Locate the cell with the specified text and output its [X, Y] center coordinate. 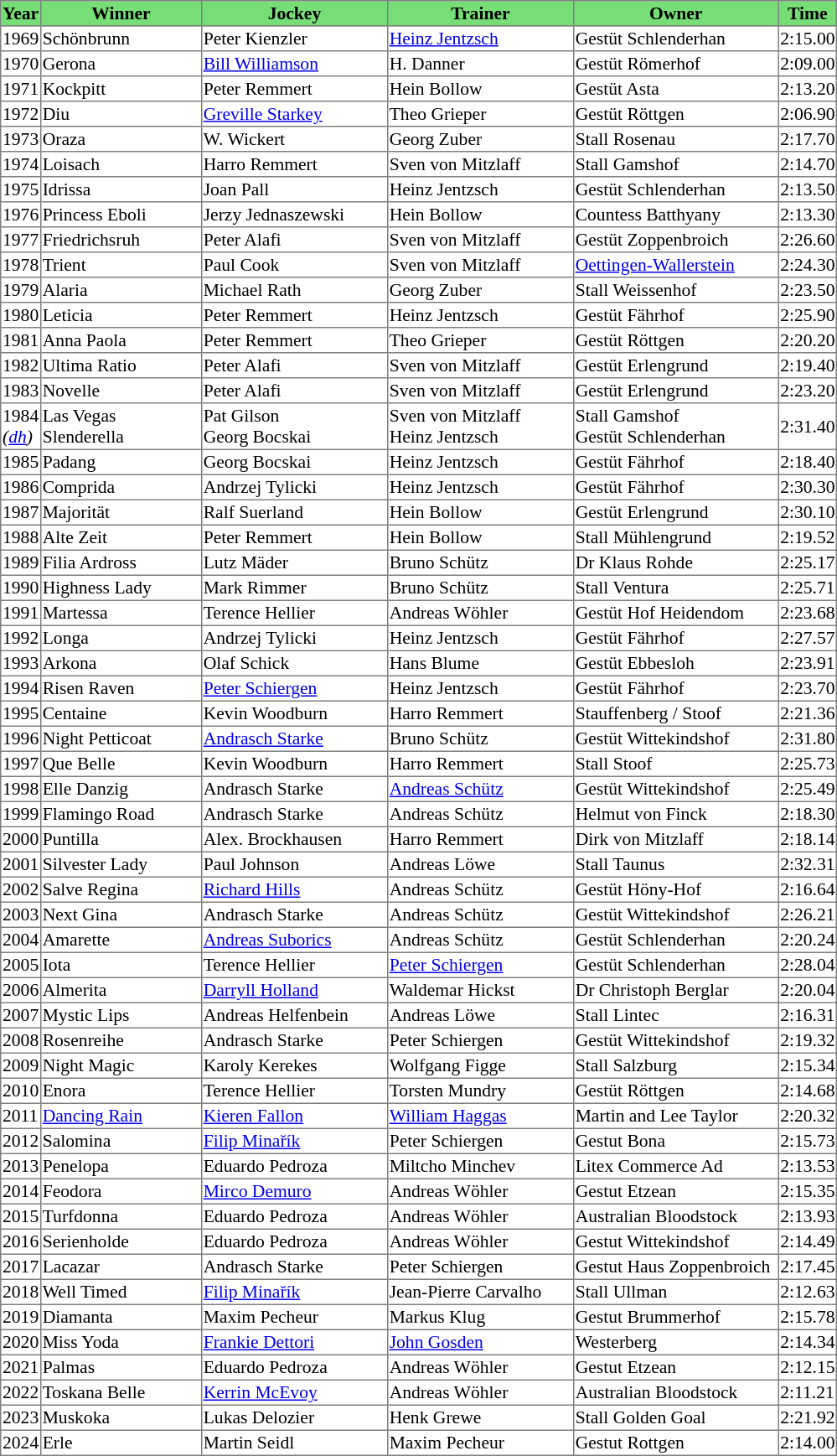
Oettingen-Wallerstein [675, 265]
Salve Regina [121, 889]
Sven von MitzlaffHeinz Jentzsch [480, 427]
Stall Gamshof [675, 164]
2:18.30 [808, 814]
Alte Zeit [121, 537]
Princess Eboli [121, 215]
Karoly Kerekes [294, 1065]
2:31.40 [808, 427]
Night Petticoat [121, 738]
Iota [121, 965]
2:20.32 [808, 1116]
2:13.93 [808, 1216]
Diu [121, 114]
Bill Williamson [294, 64]
Salomina [121, 1141]
Stall Rosenau [675, 139]
2012 [21, 1141]
Centaine [121, 713]
Ultima Ratio [121, 365]
2022 [21, 1392]
2011 [21, 1116]
Peter Kienzler [294, 39]
Lacazar [121, 1267]
2008 [21, 1040]
Dancing Rain [121, 1116]
2020 [21, 1342]
Martessa [121, 613]
Stall Taunus [675, 864]
Stall Weissenhof [675, 290]
Enora [121, 1091]
2:19.32 [808, 1040]
2:20.24 [808, 940]
2:21.92 [808, 1417]
2:16.31 [808, 1015]
Gestüt Hof Heidendom [675, 613]
2:25.73 [808, 764]
Gestut Rottgen [675, 1443]
2:20.20 [808, 340]
Andreas Helfenbein [294, 1015]
Olaf Schick [294, 663]
2:30.10 [808, 512]
2009 [21, 1065]
Paul Cook [294, 265]
Turfdonna [121, 1216]
2:26.21 [808, 915]
Wolfgang Figge [480, 1065]
Anna Paola [121, 340]
1991 [21, 613]
Stall Ullman [675, 1292]
Mystic Lips [121, 1015]
Time [808, 13]
Kieren Fallon [294, 1116]
Serienholde [121, 1241]
2:23.91 [808, 663]
Pat GilsonGeorg Bocskai [294, 427]
2024 [21, 1443]
2:15.78 [808, 1317]
2:14.00 [808, 1443]
Stall Golden Goal [675, 1417]
Well Timed [121, 1292]
1969 [21, 39]
Night Magic [121, 1065]
Gestüt Ebbesloh [675, 663]
2:15.35 [808, 1191]
Waldemar Hickst [480, 990]
2:13.53 [808, 1166]
Andreas Suborics [294, 940]
2:23.50 [808, 290]
2:30.30 [808, 487]
Gestut Bona [675, 1141]
2:23.70 [808, 688]
1978 [21, 265]
Idrissa [121, 189]
2:26.60 [808, 240]
2004 [21, 940]
Georg Bocskai [294, 462]
2002 [21, 889]
1984(dh) [21, 427]
1996 [21, 738]
2:14.49 [808, 1241]
Trient [121, 265]
Stall Salzburg [675, 1065]
Loisach [121, 164]
2014 [21, 1191]
2001 [21, 864]
John Gosden [480, 1342]
Joan Pall [294, 189]
Alex. Brockhausen [294, 839]
Friedrichsruh [121, 240]
2017 [21, 1267]
Kerrin McEvoy [294, 1392]
Dr Christoph Berglar [675, 990]
2:14.34 [808, 1342]
Gestüt Zoppenbroich [675, 240]
Arkona [121, 663]
2:16.64 [808, 889]
2:20.04 [808, 990]
Mirco Demuro [294, 1191]
2:13.20 [808, 89]
2:18.40 [808, 462]
Year [21, 13]
2:18.14 [808, 839]
Stauffenberg / Stoof [675, 713]
1998 [21, 789]
2:12.15 [808, 1367]
Palmas [121, 1367]
Padang [121, 462]
2:13.30 [808, 215]
Miltcho Minchev [480, 1166]
1975 [21, 189]
Almerita [121, 990]
Michael Rath [294, 290]
2:31.80 [808, 738]
Trainer [480, 13]
Flamingo Road [121, 814]
Markus Klug [480, 1317]
Countess Batthyany [675, 215]
1983 [21, 391]
1981 [21, 340]
2005 [21, 965]
Stall Ventura [675, 588]
2:25.71 [808, 588]
Muskoka [121, 1417]
Jockey [294, 13]
Alaria [121, 290]
Dr Klaus Rohde [675, 562]
2:32.31 [808, 864]
2:17.45 [808, 1267]
Gestüt Römerhof [675, 64]
Comprida [121, 487]
Martin Seidl [294, 1443]
2:15.34 [808, 1065]
Hans Blume [480, 663]
2021 [21, 1367]
Jean-Pierre Carvalho [480, 1292]
1985 [21, 462]
Frankie Dettori [294, 1342]
1995 [21, 713]
Gestüt Asta [675, 89]
1992 [21, 638]
Las VegasSlenderella [121, 427]
1986 [21, 487]
Miss Yoda [121, 1342]
Filia Ardross [121, 562]
Risen Raven [121, 688]
1982 [21, 365]
Gestut Brummerhof [675, 1317]
2:12.63 [808, 1292]
Next Gina [121, 915]
Feodora [121, 1191]
Stall GamshofGestüt Schlenderhan [675, 427]
Elle Danzig [121, 789]
Lukas Delozier [294, 1417]
Gestut Wittekindshof [675, 1241]
2018 [21, 1292]
2016 [21, 1241]
Gestüt Höny-Hof [675, 889]
Toskana Belle [121, 1392]
2:23.68 [808, 613]
2:15.73 [808, 1141]
2:13.50 [808, 189]
Martin and Lee Taylor [675, 1116]
Oraza [121, 139]
1973 [21, 139]
2013 [21, 1166]
2:28.04 [808, 965]
2:25.90 [808, 315]
Westerberg [675, 1342]
Novelle [121, 391]
Winner [121, 13]
1976 [21, 215]
1977 [21, 240]
2:14.70 [808, 164]
Erle [121, 1443]
Dirk von Mitzlaff [675, 839]
Richard Hills [294, 889]
2:25.17 [808, 562]
Leticia [121, 315]
Darryll Holland [294, 990]
2:19.40 [808, 365]
2:17.70 [808, 139]
2:19.52 [808, 537]
2:09.00 [808, 64]
Silvester Lady [121, 864]
2000 [21, 839]
Diamanta [121, 1317]
1990 [21, 588]
Rosenreihe [121, 1040]
2:27.57 [808, 638]
Stall Lintec [675, 1015]
2023 [21, 1417]
2007 [21, 1015]
Gestut Haus Zoppenbroich [675, 1267]
2003 [21, 915]
2:14.68 [808, 1091]
2:23.20 [808, 391]
Penelopa [121, 1166]
Gerona [121, 64]
Majorität [121, 512]
Jerzy Jednaszewski [294, 215]
2019 [21, 1317]
Que Belle [121, 764]
1999 [21, 814]
Paul Johnson [294, 864]
1994 [21, 688]
1997 [21, 764]
Torsten Mundry [480, 1091]
1979 [21, 290]
Schönbrunn [121, 39]
2006 [21, 990]
2:25.49 [808, 789]
Stall Mühlengrund [675, 537]
Mark Rimmer [294, 588]
2:21.36 [808, 713]
Owner [675, 13]
Henk Grewe [480, 1417]
2015 [21, 1216]
1987 [21, 512]
Helmut von Finck [675, 814]
Stall Stoof [675, 764]
2010 [21, 1091]
Ralf Suerland [294, 512]
1972 [21, 114]
Amarette [121, 940]
Longa [121, 638]
1971 [21, 89]
Lutz Mäder [294, 562]
1980 [21, 315]
Highness Lady [121, 588]
1993 [21, 663]
1970 [21, 64]
H. Danner [480, 64]
Puntilla [121, 839]
1988 [21, 537]
2:11.21 [808, 1392]
Greville Starkey [294, 114]
2:24.30 [808, 265]
2:15.00 [808, 39]
Kockpitt [121, 89]
2:06.90 [808, 114]
William Haggas [480, 1116]
1989 [21, 562]
W. Wickert [294, 139]
1974 [21, 164]
Litex Commerce Ad [675, 1166]
